Find where the given text appears and provide that cell's center as [X, Y] coordinate. 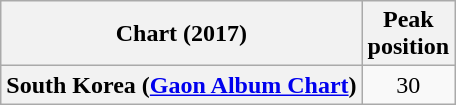
South Korea (Gaon Album Chart) [182, 85]
30 [408, 85]
Peakposition [408, 34]
Chart (2017) [182, 34]
